Return the [X, Y] coordinate for the center point of the cell that contains the specified text.  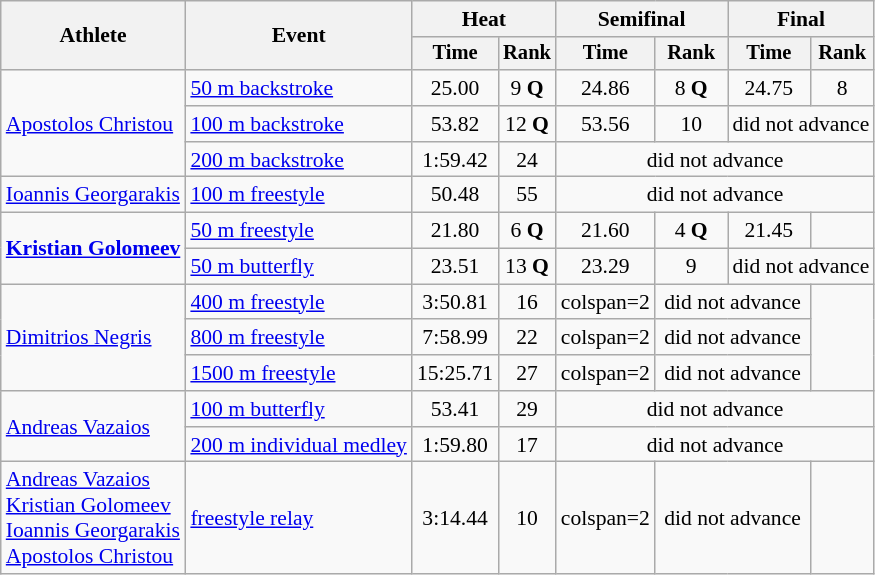
21.60 [606, 231]
24.75 [770, 88]
200 m backstroke [298, 160]
24 [527, 160]
4 Q [692, 231]
800 m freestyle [298, 338]
100 m butterfly [298, 409]
53.41 [455, 409]
9 [692, 267]
22 [527, 338]
12 Q [527, 124]
16 [527, 302]
Event [298, 36]
53.56 [606, 124]
7:58.99 [455, 338]
freestyle relay [298, 518]
400 m freestyle [298, 302]
1:59.80 [455, 445]
Dimitrios Negris [94, 338]
53.82 [455, 124]
1500 m freestyle [298, 373]
Final [802, 19]
50 m freestyle [298, 231]
200 m individual medley [298, 445]
3:50.81 [455, 302]
Ioannis Georgarakis [94, 195]
Heat [484, 19]
21.80 [455, 231]
17 [527, 445]
50 m butterfly [298, 267]
Kristian Golomeev [94, 248]
24.86 [606, 88]
9 Q [527, 88]
50 m backstroke [298, 88]
Apostolos Christou [94, 124]
21.45 [770, 231]
Semifinal [642, 19]
27 [527, 373]
100 m backstroke [298, 124]
6 Q [527, 231]
8 [842, 88]
23.51 [455, 267]
Andreas VazaiosKristian GolomeevIoannis GeorgarakisApostolos Christou [94, 518]
13 Q [527, 267]
15:25.71 [455, 373]
8 Q [692, 88]
25.00 [455, 88]
23.29 [606, 267]
1:59.42 [455, 160]
55 [527, 195]
50.48 [455, 195]
100 m freestyle [298, 195]
3:14.44 [455, 518]
29 [527, 409]
Andreas Vazaios [94, 426]
Athlete [94, 36]
